Capture the cell that displays the provided text and extract its (X, Y) central coordinate. 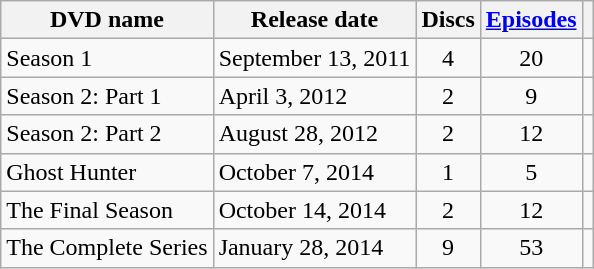
DVD name (107, 20)
Season 2: Part 2 (107, 134)
Ghost Hunter (107, 172)
Season 1 (107, 58)
October 7, 2014 (314, 172)
January 28, 2014 (314, 248)
August 28, 2012 (314, 134)
The Complete Series (107, 248)
Episodes (531, 20)
1 (448, 172)
September 13, 2011 (314, 58)
Season 2: Part 1 (107, 96)
Discs (448, 20)
4 (448, 58)
April 3, 2012 (314, 96)
The Final Season (107, 210)
20 (531, 58)
53 (531, 248)
Release date (314, 20)
5 (531, 172)
October 14, 2014 (314, 210)
